Pinpoint the cell where the given text exists, returning its [X, Y] midpoint coordinate. 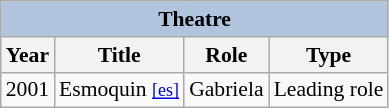
Esmoquin [es] [119, 90]
Theatre [195, 19]
2001 [28, 90]
Type [329, 55]
Year [28, 55]
Role [226, 55]
Leading role [329, 90]
Gabriela [226, 90]
Title [119, 55]
